Find where the given text appears and provide that cell's center as (x, y) coordinate. 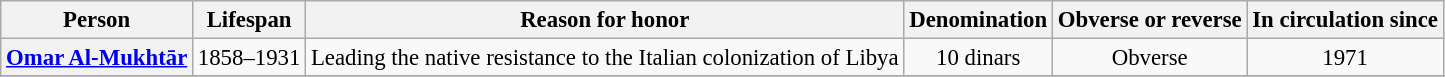
Denomination (978, 20)
In circulation since (1345, 20)
1858–1931 (250, 58)
Person (97, 20)
Omar Al-Mukhtār (97, 58)
Reason for honor (605, 20)
Lifespan (250, 20)
Leading the native resistance to the Italian colonization of Libya (605, 58)
10 dinars (978, 58)
Obverse (1149, 58)
Obverse or reverse (1149, 20)
1971 (1345, 58)
